Capture the cell that displays the provided text and extract its (X, Y) central coordinate. 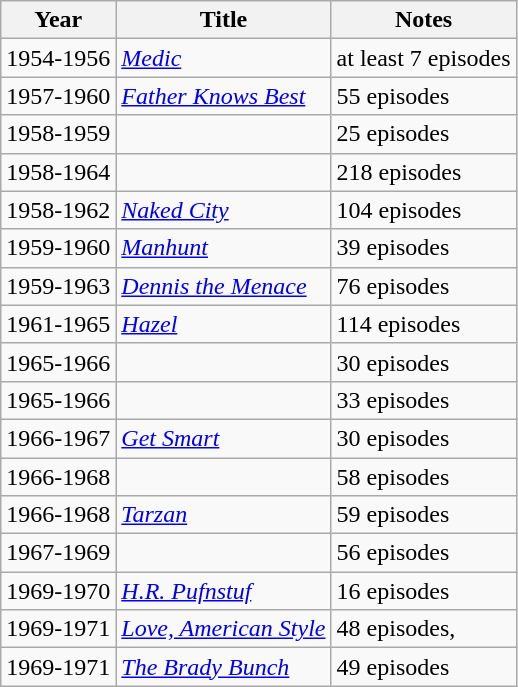
56 episodes (424, 553)
1957-1960 (58, 96)
55 episodes (424, 96)
Medic (224, 58)
1954-1956 (58, 58)
33 episodes (424, 400)
1969-1970 (58, 591)
Father Knows Best (224, 96)
Title (224, 20)
Notes (424, 20)
114 episodes (424, 324)
1961-1965 (58, 324)
Hazel (224, 324)
Manhunt (224, 248)
76 episodes (424, 286)
1966-1967 (58, 438)
58 episodes (424, 477)
1959-1963 (58, 286)
Love, American Style (224, 629)
Tarzan (224, 515)
48 episodes, (424, 629)
H.R. Pufnstuf (224, 591)
16 episodes (424, 591)
39 episodes (424, 248)
Get Smart (224, 438)
1958-1962 (58, 210)
1959-1960 (58, 248)
Dennis the Menace (224, 286)
59 episodes (424, 515)
1967-1969 (58, 553)
at least 7 episodes (424, 58)
49 episodes (424, 667)
Naked City (224, 210)
Year (58, 20)
25 episodes (424, 134)
1958-1959 (58, 134)
104 episodes (424, 210)
1958-1964 (58, 172)
218 episodes (424, 172)
The Brady Bunch (224, 667)
